For the text-containing cell, return its midpoint in [X, Y] coordinate format. 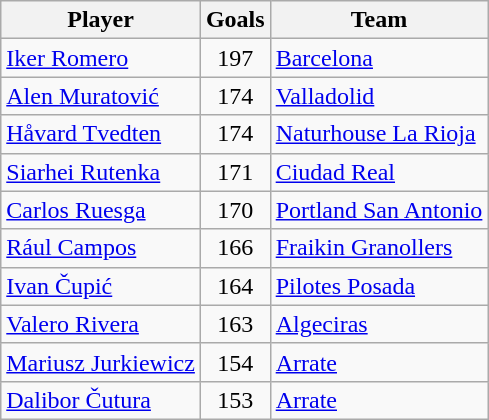
164 [235, 286]
Portland San Antonio [379, 210]
Naturhouse La Rioja [379, 134]
Siarhei Rutenka [101, 172]
Ciudad Real [379, 172]
Pilotes Posada [379, 286]
Ivan Čupić [101, 286]
154 [235, 362]
Alen Muratović [101, 96]
Algeciras [379, 324]
171 [235, 172]
170 [235, 210]
153 [235, 400]
Player [101, 20]
Carlos Ruesga [101, 210]
Barcelona [379, 58]
163 [235, 324]
Valladolid [379, 96]
Rául Campos [101, 248]
Håvard Tvedten [101, 134]
Team [379, 20]
Valero Rivera [101, 324]
Fraikin Granollers [379, 248]
Goals [235, 20]
Iker Romero [101, 58]
Dalibor Čutura [101, 400]
197 [235, 58]
Mariusz Jurkiewicz [101, 362]
166 [235, 248]
